Scan for the cell matching the given text and deliver its (X, Y) coordinate at center. 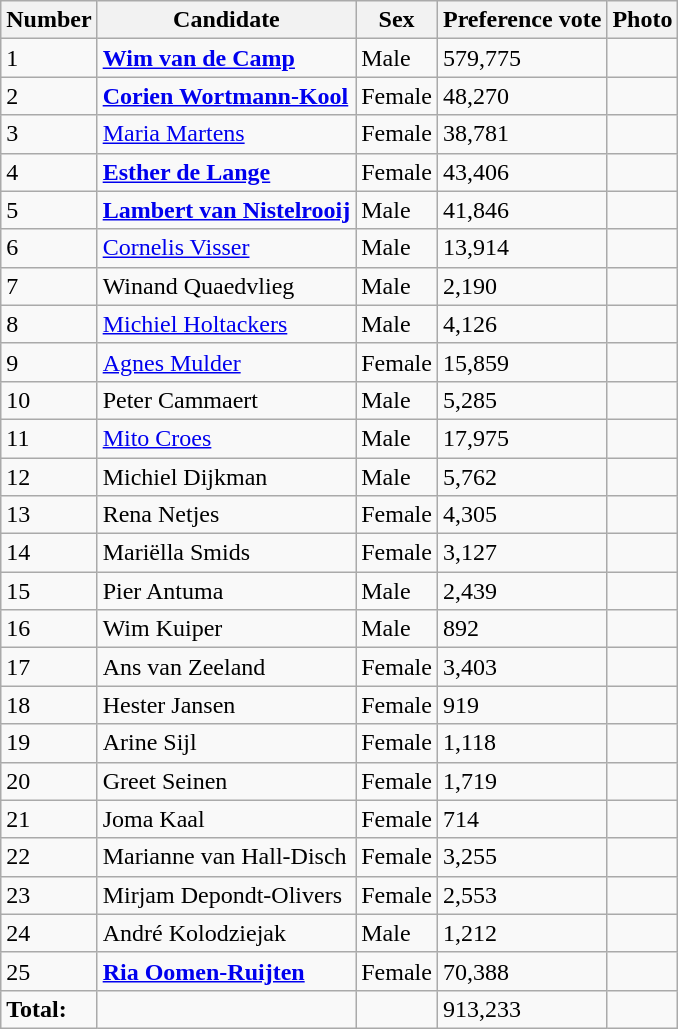
4,305 (522, 515)
15 (49, 591)
12 (49, 477)
22 (49, 857)
70,388 (522, 971)
Mariëlla Smids (226, 553)
913,233 (522, 1009)
2,439 (522, 591)
Total: (49, 1009)
2,553 (522, 895)
20 (49, 781)
4,126 (522, 324)
2 (49, 96)
919 (522, 705)
Michiel Dijkman (226, 477)
Sex (397, 20)
3,255 (522, 857)
41,846 (522, 210)
579,775 (522, 58)
2,190 (522, 286)
Greet Seinen (226, 781)
5,285 (522, 400)
Michiel Holtackers (226, 324)
43,406 (522, 172)
9 (49, 362)
Preference vote (522, 20)
5,762 (522, 477)
6 (49, 248)
7 (49, 286)
Lambert van Nistelrooij (226, 210)
24 (49, 933)
Corien Wortmann-Kool (226, 96)
3 (49, 134)
Agnes Mulder (226, 362)
Candidate (226, 20)
Esther de Lange (226, 172)
38,781 (522, 134)
3,403 (522, 667)
21 (49, 819)
714 (522, 819)
Rena Netjes (226, 515)
1 (49, 58)
Arine Sijl (226, 743)
Marianne van Hall-Disch (226, 857)
Mito Croes (226, 438)
Joma Kaal (226, 819)
Maria Martens (226, 134)
13,914 (522, 248)
1,719 (522, 781)
Mirjam Depondt-Olivers (226, 895)
Winand Quaedvlieg (226, 286)
19 (49, 743)
16 (49, 629)
48,270 (522, 96)
1,212 (522, 933)
3,127 (522, 553)
15,859 (522, 362)
André Kolodziejak (226, 933)
Cornelis Visser (226, 248)
Wim Kuiper (226, 629)
Wim van de Camp (226, 58)
17,975 (522, 438)
Pier Antuma (226, 591)
892 (522, 629)
Photo (642, 20)
11 (49, 438)
25 (49, 971)
18 (49, 705)
5 (49, 210)
10 (49, 400)
4 (49, 172)
Ria Oomen-Ruijten (226, 971)
Hester Jansen (226, 705)
13 (49, 515)
Number (49, 20)
8 (49, 324)
1,118 (522, 743)
14 (49, 553)
23 (49, 895)
Ans van Zeeland (226, 667)
Peter Cammaert (226, 400)
17 (49, 667)
